Determine the (X, Y) coordinate at the center of the cell enclosing the given text.  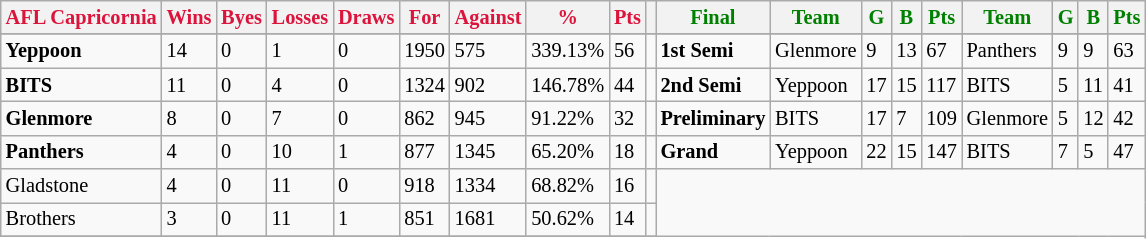
8 (190, 118)
1324 (424, 85)
3 (190, 219)
63 (1126, 51)
22 (876, 152)
1st Semi (714, 51)
68.82% (568, 186)
Losses (300, 17)
862 (424, 118)
Brothers (82, 219)
12 (1093, 118)
109 (941, 118)
Wins (190, 17)
56 (628, 51)
47 (1126, 152)
1334 (488, 186)
91.22% (568, 118)
851 (424, 219)
117 (941, 85)
Draws (366, 17)
Final (714, 17)
945 (488, 118)
877 (424, 152)
Gladstone (82, 186)
13 (906, 51)
146.78% (568, 85)
Against (488, 17)
18 (628, 152)
575 (488, 51)
% (568, 17)
147 (941, 152)
32 (628, 118)
For (424, 17)
2nd Semi (714, 85)
42 (1126, 118)
1345 (488, 152)
1681 (488, 219)
65.20% (568, 152)
902 (488, 85)
50.62% (568, 219)
1950 (424, 51)
AFL Capricornia (82, 17)
44 (628, 85)
67 (941, 51)
Preliminary (714, 118)
41 (1126, 85)
339.13% (568, 51)
10 (300, 152)
Grand (714, 152)
Byes (241, 17)
16 (628, 186)
918 (424, 186)
